Return the (X, Y) coordinate for the center point of the cell that contains the specified text.  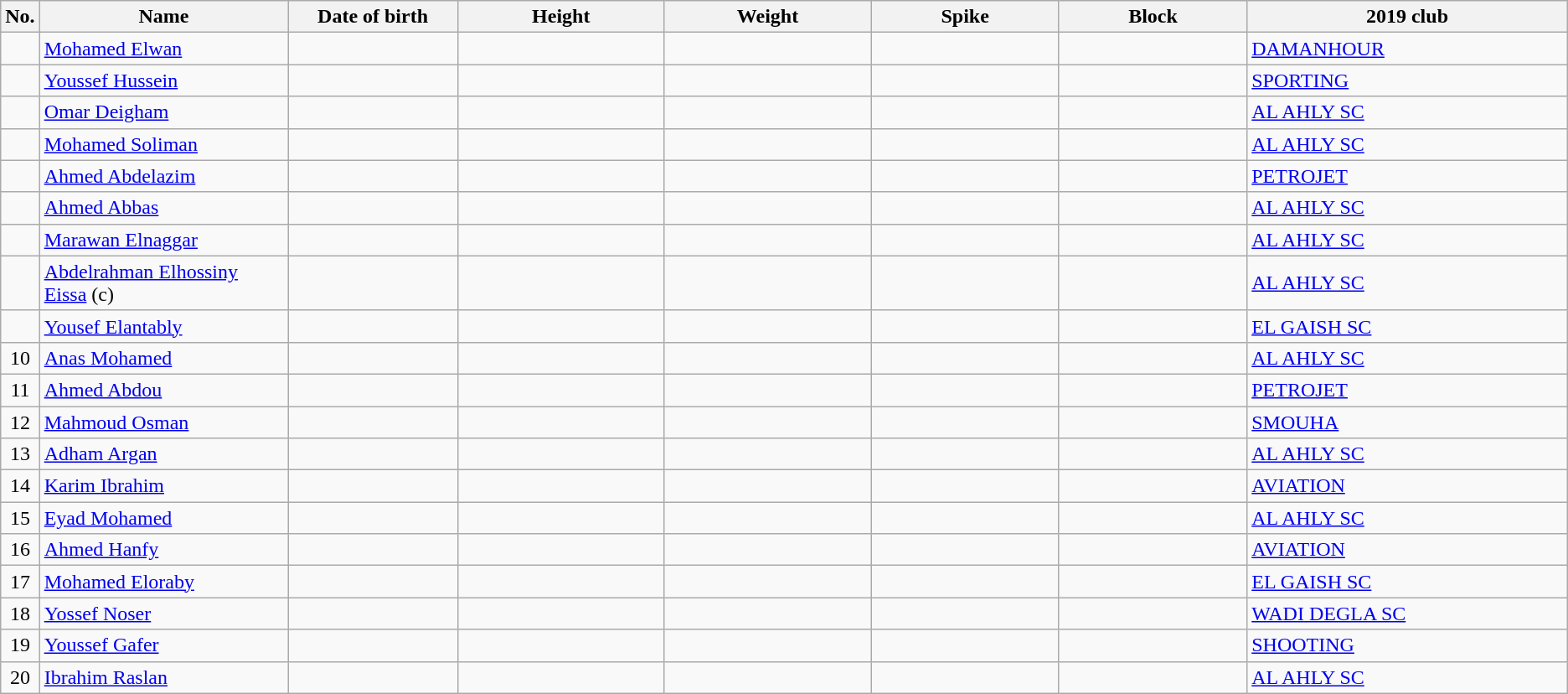
SHOOTING (1407, 645)
17 (20, 582)
16 (20, 550)
Eyad Mohamed (163, 518)
14 (20, 486)
Ahmed Hanfy (163, 550)
WADI DEGLA SC (1407, 614)
Youssef Gafer (163, 645)
Mahmoud Osman (163, 422)
18 (20, 614)
20 (20, 677)
12 (20, 422)
Mohamed Elwan (163, 49)
2019 club (1407, 17)
Weight (767, 17)
Abdelrahman Elhossiny Eissa (c) (163, 283)
Ahmed Abdelazim (163, 176)
Yossef Noser (163, 614)
Yousef Elantably (163, 326)
Ibrahim Raslan (163, 677)
Spike (965, 17)
Anas Mohamed (163, 358)
SPORTING (1407, 80)
11 (20, 390)
13 (20, 454)
Omar Deigham (163, 112)
19 (20, 645)
Ahmed Abbas (163, 208)
Marawan Elnaggar (163, 240)
15 (20, 518)
Block (1153, 17)
Adham Argan (163, 454)
10 (20, 358)
SMOUHA (1407, 422)
Name (163, 17)
Mohamed Soliman (163, 144)
DAMANHOUR (1407, 49)
Mohamed Eloraby (163, 582)
Karim Ibrahim (163, 486)
Height (561, 17)
Youssef Hussein (163, 80)
No. (20, 17)
Ahmed Abdou (163, 390)
Date of birth (374, 17)
